Find where the given text appears and provide that cell's center as [X, Y] coordinate. 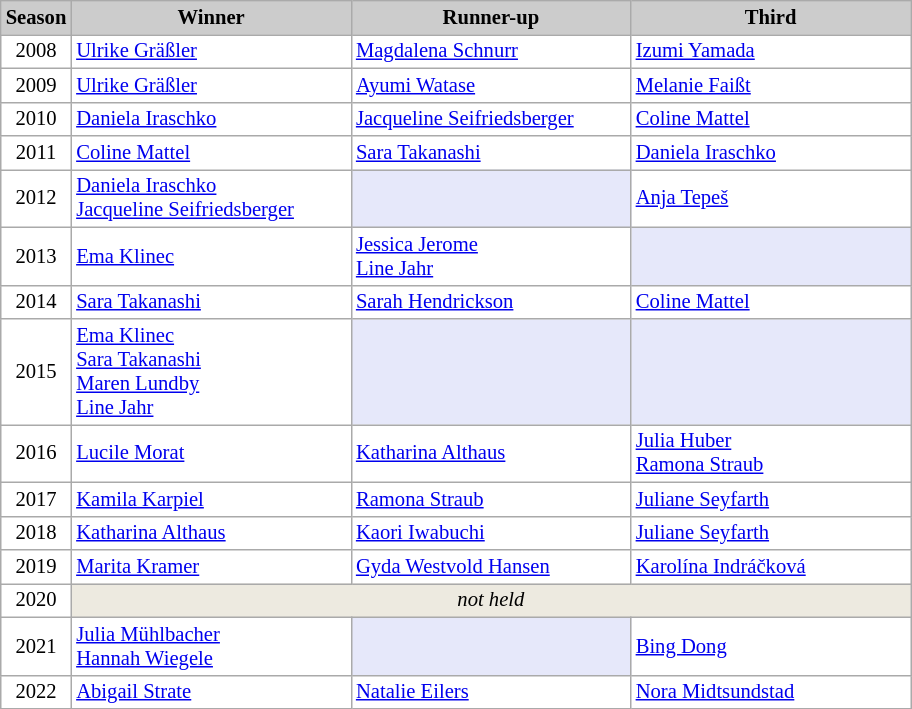
Marita Kramer [211, 567]
Julia Huber Ramona Straub [771, 453]
2016 [36, 453]
2011 [36, 153]
Nora Midtsundstad [771, 692]
2022 [36, 692]
Natalie Eilers [491, 692]
Magdalena Schnurr [491, 51]
2020 [36, 600]
2012 [36, 198]
Julia Mühlbacher Hannah Wiegele [211, 646]
2010 [36, 119]
2014 [36, 302]
Ayumi Watase [491, 85]
Abigail Strate [211, 692]
2008 [36, 51]
2009 [36, 85]
Kamila Karpiel [211, 499]
2015 [36, 371]
2021 [36, 646]
Izumi Yamada [771, 51]
not held [490, 600]
Kaori Iwabuchi [491, 533]
Ema Klinec Sara Takanashi Maren Lundby Line Jahr [211, 371]
Third [771, 17]
Winner [211, 17]
Bing Dong [771, 646]
Season [36, 17]
Karolína Indráčková [771, 567]
Gyda Westvold Hansen [491, 567]
Sarah Hendrickson [491, 302]
Ema Klinec [211, 256]
2013 [36, 256]
2017 [36, 499]
2018 [36, 533]
Daniela Iraschko Jacqueline Seifriedsberger [211, 198]
Jacqueline Seifriedsberger [491, 119]
Ramona Straub [491, 499]
Runner-up [491, 17]
Jessica Jerome Line Jahr [491, 256]
2019 [36, 567]
Lucile Morat [211, 453]
Melanie Faißt [771, 85]
Anja Tepeš [771, 198]
